Locate the cell with the specified text and output its [X, Y] center coordinate. 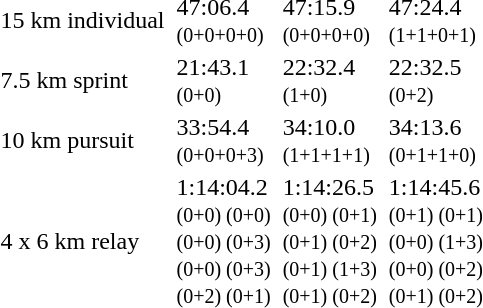
22:32.4(1+0) [330, 80]
21:43.1(0+0) [224, 80]
34:10.0(1+1+1+1) [330, 140]
33:54.4(0+0+0+3) [224, 140]
